Return (X, Y) of the center of cell containing provided text 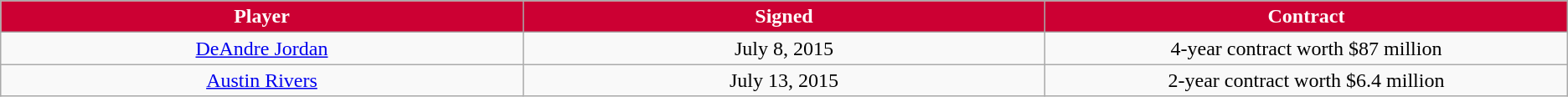
July 8, 2015 (784, 48)
Contract (1307, 17)
July 13, 2015 (784, 80)
DeAndre Jordan (261, 48)
Player (261, 17)
2-year contract worth $6.4 million (1307, 80)
Signed (784, 17)
Austin Rivers (261, 80)
4-year contract worth $87 million (1307, 48)
